For the text-containing cell, return its midpoint in (X, Y) coordinate format. 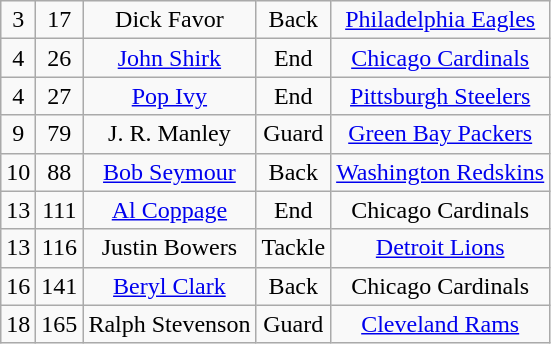
Pittsburgh Steelers (440, 96)
Tackle (294, 248)
16 (18, 286)
17 (60, 20)
10 (18, 172)
27 (60, 96)
John Shirk (170, 58)
Green Bay Packers (440, 134)
Philadelphia Eagles (440, 20)
Ralph Stevenson (170, 324)
Justin Bowers (170, 248)
Dick Favor (170, 20)
165 (60, 324)
116 (60, 248)
3 (18, 20)
Bob Seymour (170, 172)
141 (60, 286)
Al Coppage (170, 210)
79 (60, 134)
Pop Ivy (170, 96)
Cleveland Rams (440, 324)
Beryl Clark (170, 286)
Washington Redskins (440, 172)
18 (18, 324)
Detroit Lions (440, 248)
26 (60, 58)
9 (18, 134)
111 (60, 210)
88 (60, 172)
J. R. Manley (170, 134)
